Extract the [x, y] coordinate from the center of the cell holding the provided text.  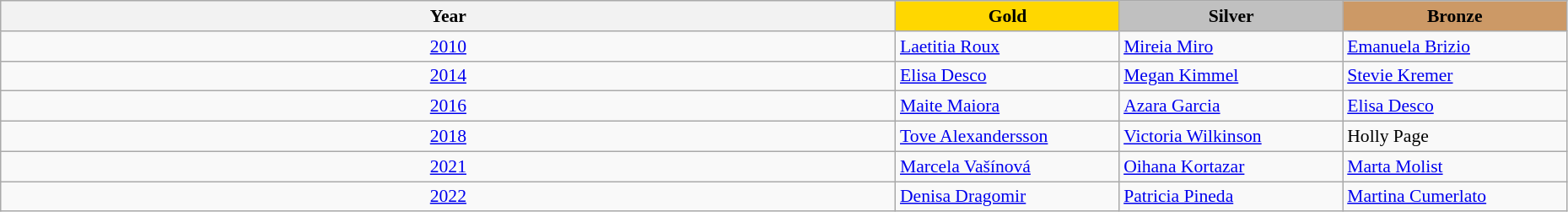
Silver [1231, 16]
Emanuela Brizio [1454, 46]
2014 [449, 76]
Gold [1007, 16]
2010 [449, 46]
Maite Maiora [1007, 106]
Stevie Kremer [1454, 76]
Laetitia Roux [1007, 46]
Patricia Pineda [1231, 197]
Martina Cumerlato [1454, 197]
Marta Molist [1454, 166]
Azara Garcia [1231, 106]
Denisa Dragomir [1007, 197]
Tove Alexandersson [1007, 137]
Megan Kimmel [1231, 76]
2022 [449, 197]
2021 [449, 166]
Year [449, 16]
2016 [449, 106]
Marcela Vašínová [1007, 166]
Bronze [1454, 16]
Victoria Wilkinson [1231, 137]
Mireia Miro [1231, 46]
Oihana Kortazar [1231, 166]
Holly Page [1454, 137]
2018 [449, 137]
